Scan for the cell matching the given text and deliver its (x, y) coordinate at center. 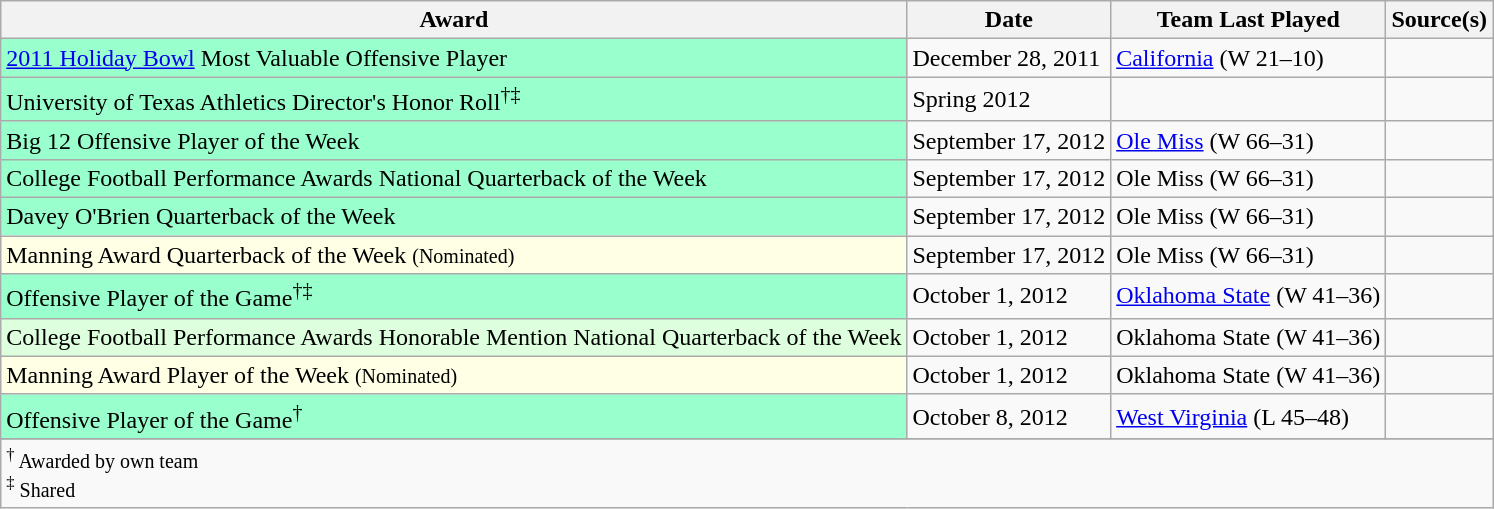
† Awarded by own team‡ Shared (747, 474)
Manning Award Player of the Week (Nominated) (454, 375)
December 28, 2011 (1009, 58)
West Virginia (L 45–48) (1248, 416)
Offensive Player of the Game†‡ (454, 296)
Team Last Played (1248, 20)
Spring 2012 (1009, 100)
College Football Performance Awards Honorable Mention National Quarterback of the Week (454, 337)
Date (1009, 20)
College Football Performance Awards National Quarterback of the Week (454, 178)
California (W 21–10) (1248, 58)
Award (454, 20)
Big 12 Offensive Player of the Week (454, 140)
Source(s) (1440, 20)
Offensive Player of the Game† (454, 416)
October 8, 2012 (1009, 416)
2011 Holiday Bowl Most Valuable Offensive Player (454, 58)
Manning Award Quarterback of the Week (Nominated) (454, 255)
University of Texas Athletics Director's Honor Roll†‡ (454, 100)
Davey O'Brien Quarterback of the Week (454, 217)
